Find where the given text appears and provide that cell's center as (X, Y) coordinate. 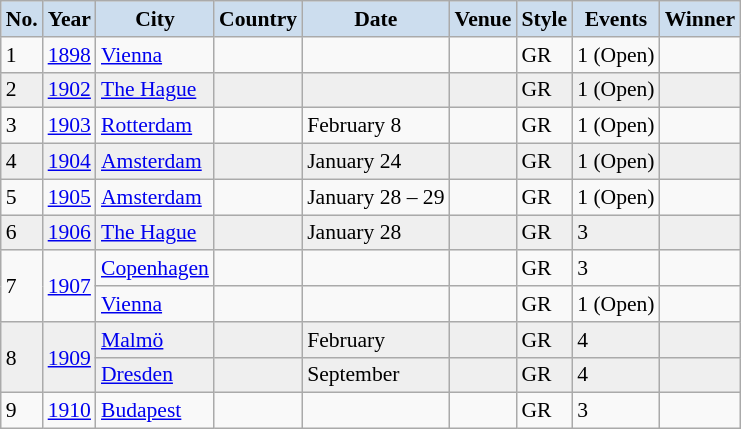
7 (22, 286)
1904 (70, 162)
1898 (70, 55)
5 (22, 197)
6 (22, 233)
Year (70, 19)
9 (22, 411)
1902 (70, 90)
Style (544, 19)
Country (258, 19)
January 28 – 29 (376, 197)
Budapest (155, 411)
Events (616, 19)
Winner (700, 19)
8 (22, 358)
Date (376, 19)
2 (22, 90)
January 24 (376, 162)
February (376, 340)
Copenhagen (155, 269)
September (376, 375)
1 (22, 55)
Rotterdam (155, 126)
Venue (484, 19)
Dresden (155, 375)
No. (22, 19)
Malmö (155, 340)
January 28 (376, 233)
1907 (70, 286)
1906 (70, 233)
1903 (70, 126)
1909 (70, 358)
1905 (70, 197)
City (155, 19)
1910 (70, 411)
February 8 (376, 126)
